From the cell containing the given text, extract its center point as [x, y] coordinate. 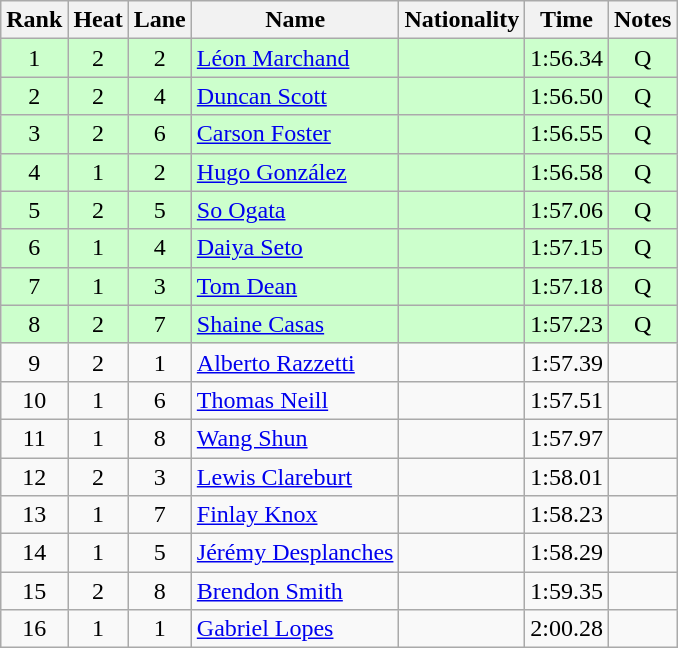
1:56.50 [567, 96]
Brendon Smith [295, 591]
Daiya Seto [295, 248]
Hugo González [295, 172]
Léon Marchand [295, 58]
1:58.01 [567, 477]
1:57.15 [567, 248]
13 [34, 515]
16 [34, 629]
Wang Shun [295, 438]
Carson Foster [295, 134]
15 [34, 591]
So Ogata [295, 210]
Lane [160, 20]
1:57.97 [567, 438]
Lewis Clareburt [295, 477]
Jérémy Desplanches [295, 553]
1:58.23 [567, 515]
Notes [642, 20]
1:57.18 [567, 286]
Nationality [462, 20]
Time [567, 20]
1:57.06 [567, 210]
Duncan Scott [295, 96]
Tom Dean [295, 286]
14 [34, 553]
1:57.39 [567, 362]
1:58.29 [567, 553]
Finlay Knox [295, 515]
Thomas Neill [295, 400]
1:56.34 [567, 58]
1:59.35 [567, 591]
2:00.28 [567, 629]
11 [34, 438]
9 [34, 362]
Rank [34, 20]
1:57.23 [567, 324]
1:57.51 [567, 400]
12 [34, 477]
Shaine Casas [295, 324]
Heat [98, 20]
Gabriel Lopes [295, 629]
Name [295, 20]
1:56.55 [567, 134]
10 [34, 400]
1:56.58 [567, 172]
Alberto Razzetti [295, 362]
